Capture the cell that displays the provided text and extract its (x, y) central coordinate. 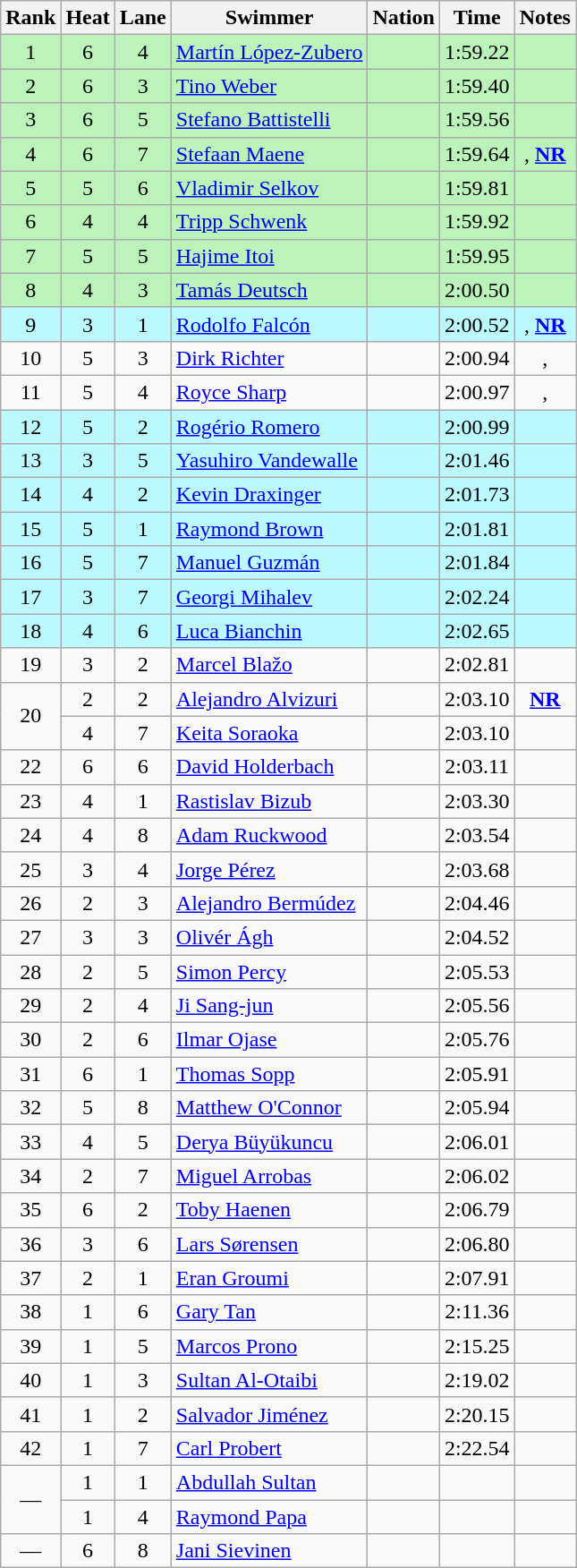
Kevin Draxinger (269, 495)
2:03.30 (477, 801)
1:59.81 (477, 188)
2:01.46 (477, 461)
2:02.65 (477, 631)
19 (30, 665)
2:06.80 (477, 1244)
10 (30, 358)
34 (30, 1176)
14 (30, 495)
2:19.02 (477, 1380)
25 (30, 869)
2:05.56 (477, 1006)
Tino Weber (269, 86)
2:05.94 (477, 1108)
2:03.54 (477, 835)
1:59.95 (477, 256)
2:04.52 (477, 937)
17 (30, 597)
35 (30, 1210)
2:00.50 (477, 290)
2:03.68 (477, 869)
1:59.92 (477, 222)
2:04.46 (477, 903)
Rastislav Bizub (269, 801)
Jani Sievinen (269, 1551)
1:59.56 (477, 120)
2:01.73 (477, 495)
11 (30, 392)
Stefaan Maene (269, 154)
2:00.99 (477, 427)
Alejandro Alvizuri (269, 699)
23 (30, 801)
Dirk Richter (269, 358)
2:01.84 (477, 563)
Eran Groumi (269, 1278)
Keita Soraoka (269, 733)
2:15.25 (477, 1346)
41 (30, 1414)
31 (30, 1074)
1:59.22 (477, 52)
Martín López-Zubero (269, 52)
30 (30, 1040)
2:03.11 (477, 767)
Heat (88, 18)
Rodolfo Falcón (269, 324)
Manuel Guzmán (269, 563)
Marcos Prono (269, 1346)
Olivér Ágh (269, 937)
Gary Tan (269, 1312)
27 (30, 937)
Tamás Deutsch (269, 290)
Miguel Arrobas (269, 1176)
15 (30, 529)
2:06.01 (477, 1142)
2:02.81 (477, 665)
42 (30, 1448)
2:00.97 (477, 392)
2:07.91 (477, 1278)
Ilmar Ojase (269, 1040)
1:59.64 (477, 154)
Vladimir Selkov (269, 188)
Sultan Al-Otaibi (269, 1380)
2:05.91 (477, 1074)
40 (30, 1380)
2:05.76 (477, 1040)
36 (30, 1244)
Notes (545, 18)
Raymond Papa (269, 1517)
2:01.81 (477, 529)
Ji Sang-jun (269, 1006)
37 (30, 1278)
16 (30, 563)
33 (30, 1142)
2:00.52 (477, 324)
13 (30, 461)
Georgi Mihalev (269, 597)
Salvador Jiménez (269, 1414)
29 (30, 1006)
38 (30, 1312)
2:02.24 (477, 597)
2:11.36 (477, 1312)
Stefano Battistelli (269, 120)
2:00.94 (477, 358)
18 (30, 631)
32 (30, 1108)
12 (30, 427)
26 (30, 903)
Royce Sharp (269, 392)
Thomas Sopp (269, 1074)
22 (30, 767)
2:06.02 (477, 1176)
2:20.15 (477, 1414)
Marcel Blažo (269, 665)
Abdullah Sultan (269, 1482)
Yasuhiro Vandewalle (269, 461)
Alejandro Bermúdez (269, 903)
28 (30, 971)
Rank (30, 18)
Toby Haenen (269, 1210)
Hajime Itoi (269, 256)
Nation (403, 18)
Lane (143, 18)
Luca Bianchin (269, 631)
Rogério Romero (269, 427)
Simon Percy (269, 971)
David Holderbach (269, 767)
2:06.79 (477, 1210)
20 (30, 716)
Swimmer (269, 18)
2:22.54 (477, 1448)
Derya Büyükuncu (269, 1142)
Matthew O'Connor (269, 1108)
9 (30, 324)
Carl Probert (269, 1448)
39 (30, 1346)
Tripp Schwenk (269, 222)
Time (477, 18)
24 (30, 835)
Adam Ruckwood (269, 835)
Lars Sørensen (269, 1244)
NR (545, 699)
Jorge Pérez (269, 869)
2:05.53 (477, 971)
1:59.40 (477, 86)
Raymond Brown (269, 529)
